Detect which cell encompasses the target text, then output its (x, y) center coordinate. 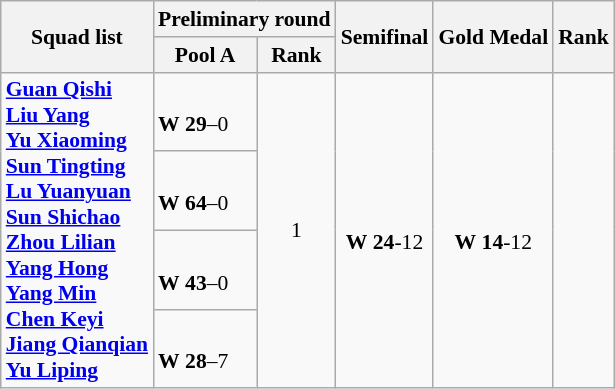
Pool A (205, 55)
1 (296, 230)
Semifinal (385, 36)
Guan QishiLiu YangYu XiaomingSun TingtingLu YuanyuanSun ShichaoZhou LilianYang HongYang MinChen KeyiJiang QianqianYu Liping (77, 230)
Gold Medal (493, 36)
W 14-12 (493, 230)
Squad list (77, 36)
W 24-12 (385, 230)
W 64–0 (205, 190)
Preliminary round (244, 19)
W 29–0 (205, 112)
W 28–7 (205, 348)
W 43–0 (205, 270)
